From the cell containing the given text, extract its center point as (x, y) coordinate. 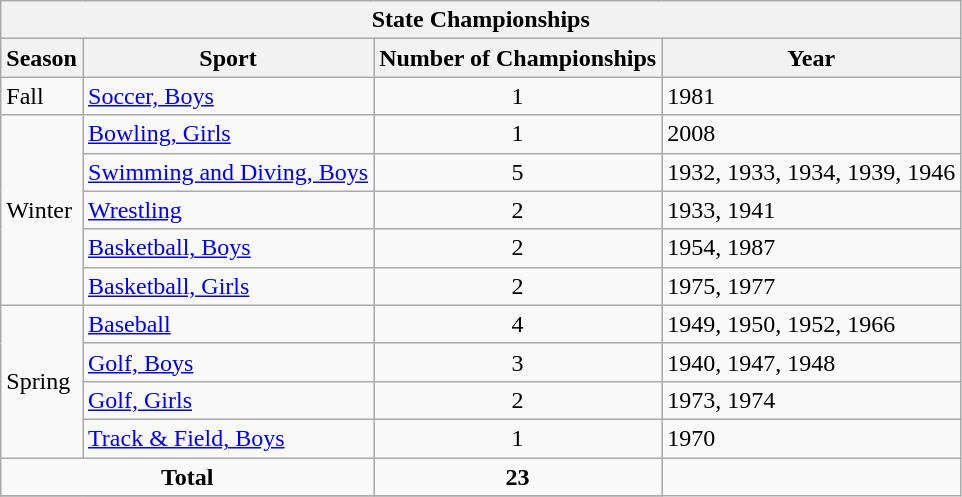
Season (42, 58)
Golf, Girls (228, 400)
Spring (42, 381)
1933, 1941 (812, 210)
Track & Field, Boys (228, 438)
1940, 1947, 1948 (812, 362)
Baseball (228, 324)
Basketball, Boys (228, 248)
Golf, Boys (228, 362)
Total (188, 477)
Swimming and Diving, Boys (228, 172)
Bowling, Girls (228, 134)
3 (518, 362)
Basketball, Girls (228, 286)
Sport (228, 58)
1954, 1987 (812, 248)
Number of Championships (518, 58)
Winter (42, 210)
4 (518, 324)
Soccer, Boys (228, 96)
2008 (812, 134)
Wrestling (228, 210)
1973, 1974 (812, 400)
5 (518, 172)
1981 (812, 96)
Fall (42, 96)
1949, 1950, 1952, 1966 (812, 324)
1970 (812, 438)
Year (812, 58)
State Championships (481, 20)
23 (518, 477)
1932, 1933, 1934, 1939, 1946 (812, 172)
1975, 1977 (812, 286)
